Determine the (X, Y) coordinate at the center of the cell enclosing the given text.  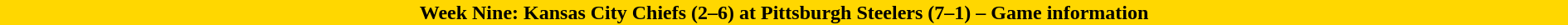
Week Nine: Kansas City Chiefs (2–6) at Pittsburgh Steelers (7–1) – Game information (784, 12)
